Capture the cell that displays the provided text and extract its (X, Y) central coordinate. 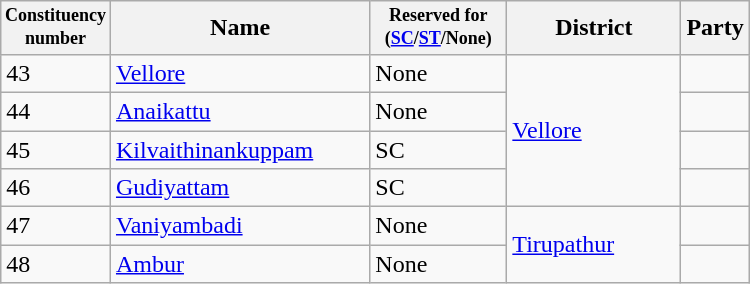
Kilvaithinankuppam (240, 150)
Reserved for (SC/ST/None) (438, 28)
Anaikattu (240, 111)
43 (56, 73)
46 (56, 188)
Constituency number (56, 28)
47 (56, 226)
45 (56, 150)
Party (715, 28)
Ambur (240, 264)
Name (240, 28)
District (594, 28)
Vaniyambadi (240, 226)
48 (56, 264)
Gudiyattam (240, 188)
44 (56, 111)
Tirupathur (594, 245)
